Find where the given text appears and provide that cell's center as [X, Y] coordinate. 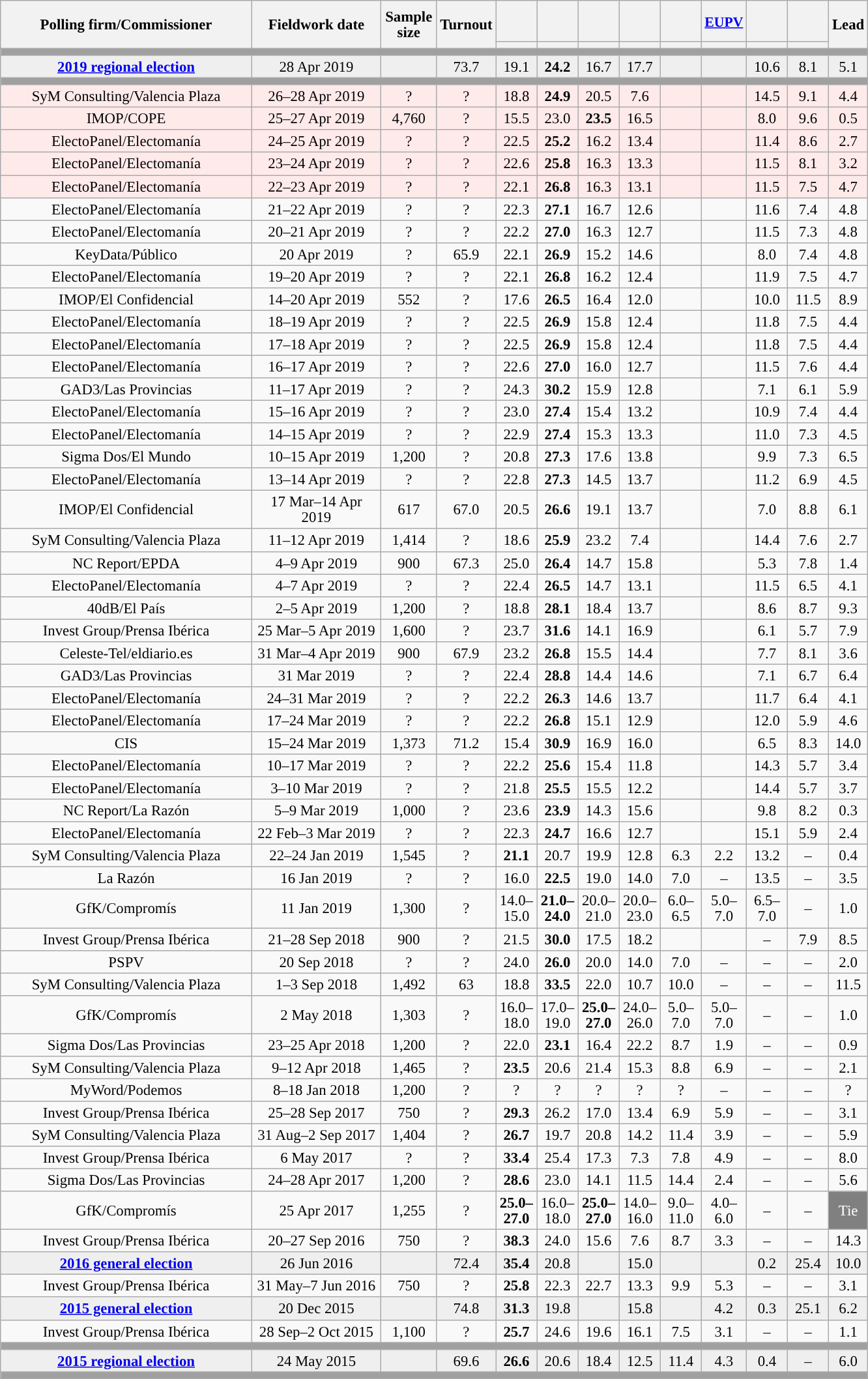
26.2 [558, 1113]
24 May 2015 [316, 1361]
8.9 [848, 300]
24–25 Apr 2019 [316, 142]
22 Feb–3 Mar 2019 [316, 833]
22–23 Apr 2019 [316, 186]
23.7 [516, 631]
24.2 [558, 66]
17.0–19.0 [558, 1014]
27.1 [558, 209]
20 Sep 2018 [316, 962]
20–21 Apr 2019 [316, 232]
17–24 Mar 2019 [316, 721]
24.3 [516, 390]
21.1 [516, 856]
73.7 [467, 66]
8.2 [808, 811]
5–9 Mar 2019 [316, 811]
4.3 [723, 1361]
617 [409, 510]
19.8 [558, 1309]
19–20 Apr 2019 [316, 276]
0.2 [766, 1263]
22.8 [516, 480]
1,300 [409, 908]
33.5 [558, 984]
3.6 [848, 653]
1,255 [409, 1211]
9–12 Apr 2018 [316, 1067]
14–15 Apr 2019 [316, 434]
5.6 [848, 1181]
30.0 [558, 940]
12.9 [640, 721]
3.5 [848, 878]
26.0 [558, 962]
17.3 [598, 1157]
21–28 Sep 2018 [316, 940]
15–24 Mar 2019 [316, 743]
11 Jan 2019 [316, 908]
10–15 Apr 2019 [316, 457]
4.9 [723, 1157]
13.8 [640, 457]
11.7 [766, 699]
11–12 Apr 2019 [316, 541]
6.3 [680, 856]
12.6 [640, 209]
26–28 Apr 2019 [316, 96]
1.9 [723, 1045]
31 Aug–2 Sep 2017 [316, 1135]
Turnout [467, 25]
19.0 [598, 878]
1,373 [409, 743]
25.5 [558, 789]
28 Sep–2 Oct 2015 [316, 1331]
9.0–11.0 [680, 1211]
3.3 [723, 1241]
26.4 [558, 563]
Fieldwork date [316, 25]
552 [409, 300]
1,465 [409, 1067]
26 Jun 2016 [316, 1263]
21.5 [516, 940]
2019 regional election [126, 66]
4.2 [723, 1309]
21–22 Apr 2019 [316, 209]
17–18 Apr 2019 [316, 344]
31.6 [558, 631]
63 [467, 984]
26.3 [558, 699]
38.3 [516, 1241]
18–19 Apr 2019 [316, 322]
17 Mar–14 Apr 2019 [316, 510]
30.2 [558, 390]
72.4 [467, 1263]
3.7 [848, 789]
Tie [848, 1211]
EUPV [723, 21]
1,492 [409, 984]
17.7 [640, 66]
16.5 [640, 119]
35.4 [516, 1263]
20.7 [558, 856]
25.9 [558, 541]
14.2 [640, 1135]
67.0 [467, 510]
1–3 Sep 2018 [316, 984]
24.0–26.0 [640, 1014]
Sample size [409, 25]
Sigma Dos/El Mundo [126, 457]
0.9 [848, 1045]
Lead [848, 25]
4.0–6.0 [723, 1211]
24.6 [558, 1331]
25.0 [516, 563]
23.1 [558, 1045]
20 Dec 2015 [316, 1309]
8.5 [848, 940]
25.7 [516, 1331]
28 Apr 2019 [316, 66]
25 Mar–5 Apr 2019 [316, 631]
NC Report/EPDA [126, 563]
2.1 [848, 1067]
23.9 [558, 811]
26.7 [516, 1135]
3–10 Mar 2019 [316, 789]
CIS [126, 743]
11.9 [766, 276]
2.0 [848, 962]
1,000 [409, 811]
28.1 [558, 607]
24–31 Mar 2019 [316, 699]
16–17 Apr 2019 [316, 366]
10.9 [766, 412]
2–5 Apr 2019 [316, 607]
6.5–7.0 [766, 908]
11.2 [766, 480]
31 Mar–4 Apr 2019 [316, 653]
22–24 Jan 2019 [316, 856]
15.9 [598, 390]
11–17 Apr 2019 [316, 390]
31 Mar 2019 [316, 675]
14.0–15.0 [516, 908]
28.6 [516, 1181]
21.4 [598, 1067]
1,600 [409, 631]
10.6 [766, 66]
19.7 [558, 1135]
8–18 Jan 2018 [316, 1090]
11.6 [766, 209]
20 Apr 2019 [316, 254]
4–9 Apr 2019 [316, 563]
24–28 Apr 2017 [316, 1181]
1,303 [409, 1014]
1,404 [409, 1135]
21.0–24.0 [558, 908]
25.6 [558, 766]
67.3 [467, 563]
65.9 [467, 254]
20.0 [598, 962]
IMOP/COPE [126, 119]
21.8 [516, 789]
3.4 [848, 766]
15–16 Apr 2019 [316, 412]
23.6 [516, 811]
4,760 [409, 119]
25–28 Sep 2017 [316, 1113]
11.0 [766, 434]
6.0–6.5 [680, 908]
6.0 [848, 1361]
12.5 [640, 1361]
5.1 [848, 66]
24.9 [558, 96]
16.1 [640, 1331]
40dB/El País [126, 607]
4.6 [848, 721]
2 May 2018 [316, 1014]
12.2 [640, 789]
71.2 [467, 743]
18.6 [516, 541]
22.9 [516, 434]
25.2 [558, 142]
67.9 [467, 653]
16 Jan 2019 [316, 878]
23–25 Apr 2018 [316, 1045]
1,414 [409, 541]
23–24 Apr 2019 [316, 164]
29.3 [516, 1113]
1,545 [409, 856]
10–17 Mar 2019 [316, 766]
69.6 [467, 1361]
2016 general election [126, 1263]
1,100 [409, 1331]
1.1 [848, 1331]
14–20 Apr 2019 [316, 300]
28.8 [558, 675]
33.4 [516, 1157]
PSPV [126, 962]
19.9 [598, 856]
19.6 [598, 1331]
25 Apr 2017 [316, 1211]
18.2 [640, 940]
9.3 [848, 607]
Celeste-Tel/eldiario.es [126, 653]
9.6 [808, 119]
25.1 [808, 1309]
30.9 [558, 743]
20.0–21.0 [598, 908]
6.7 [808, 675]
MyWord/Podemos [126, 1090]
2015 general election [126, 1309]
7.7 [766, 653]
15.2 [598, 254]
31.3 [516, 1309]
2015 regional election [126, 1361]
20.0–23.0 [640, 908]
74.8 [467, 1309]
13–14 Apr 2019 [316, 480]
8.3 [808, 743]
9.8 [766, 811]
31 May–7 Jun 2016 [316, 1286]
20–27 Sep 2016 [316, 1241]
14.0–16.0 [640, 1211]
10.7 [640, 984]
22.7 [598, 1286]
La Razón [126, 878]
2.2 [723, 856]
15.0 [640, 1263]
17.0 [598, 1113]
9.1 [808, 96]
13.5 [766, 878]
24.7 [558, 833]
NC Report/La Razón [126, 811]
1.4 [848, 563]
16.6 [598, 833]
3.2 [848, 164]
6 May 2017 [316, 1157]
25–27 Apr 2019 [316, 119]
Polling firm/Commissioner [126, 25]
0.5 [848, 119]
4–7 Apr 2019 [316, 585]
17.5 [598, 940]
KeyData/Público [126, 254]
6.2 [848, 1309]
3.9 [723, 1135]
